Return the (X, Y) coordinate for the center point of the cell that contains the specified text.  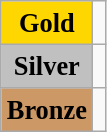
Bronze (47, 109)
Gold (47, 22)
Silver (47, 66)
